Provide the (X, Y) coordinate of the cell's center where the given text is located.  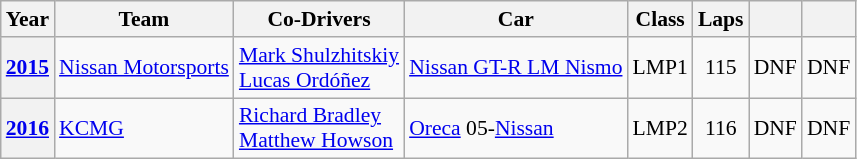
Car (516, 19)
Mark Shulzhitskiy Lucas Ordóñez (319, 68)
Co-Drivers (319, 19)
2015 (28, 68)
Year (28, 19)
LMP2 (660, 128)
115 (721, 68)
Laps (721, 19)
Richard Bradley Matthew Howson (319, 128)
LMP1 (660, 68)
Class (660, 19)
Team (144, 19)
Nissan GT-R LM Nismo (516, 68)
116 (721, 128)
2016 (28, 128)
Nissan Motorsports (144, 68)
KCMG (144, 128)
Oreca 05-Nissan (516, 128)
